Search for the cell housing the specified text and yield its [X, Y] center coordinate. 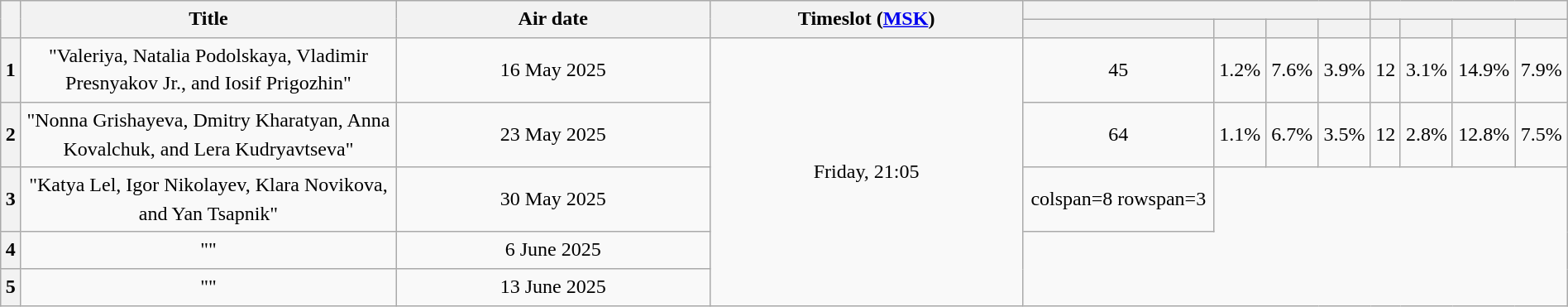
1.1% [1241, 135]
Timeslot (MSK) [867, 20]
5 [11, 288]
"Valeriya, Natalia Podolskaya, Vladimir Presnyakov Jr., and Iosif Prigozhin" [208, 70]
3.1% [1426, 70]
2 [11, 135]
"Nonna Grishayeva, Dmitry Kharatyan, Anna Kovalchuk, and Lera Kudryavtseva" [208, 135]
7.5% [1542, 135]
13 June 2025 [552, 288]
6.7% [1292, 135]
30 May 2025 [552, 199]
3.9% [1345, 70]
7.9% [1542, 70]
6 June 2025 [552, 250]
colspan=8 rowspan=3 [1118, 199]
"Katya Lel, Igor Nikolayev, Klara Novikova, and Yan Tsapnik" [208, 199]
1 [11, 70]
3.5% [1345, 135]
Air date [552, 20]
16 May 2025 [552, 70]
14.9% [1484, 70]
64 [1118, 135]
1.2% [1241, 70]
Title [208, 20]
Friday, 21:05 [867, 171]
4 [11, 250]
3 [11, 199]
7.6% [1292, 70]
12.8% [1484, 135]
2.8% [1426, 135]
23 May 2025 [552, 135]
45 [1118, 70]
